Detect which cell encompasses the target text, then output its (x, y) center coordinate. 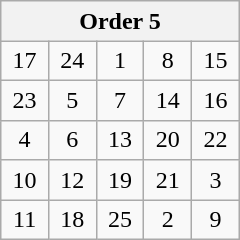
13 (120, 140)
22 (216, 140)
14 (168, 100)
10 (25, 180)
5 (72, 100)
11 (25, 220)
25 (120, 220)
8 (168, 60)
24 (72, 60)
20 (168, 140)
16 (216, 100)
23 (25, 100)
3 (216, 180)
7 (120, 100)
6 (72, 140)
19 (120, 180)
12 (72, 180)
Order 5 (120, 21)
9 (216, 220)
21 (168, 180)
4 (25, 140)
17 (25, 60)
1 (120, 60)
15 (216, 60)
18 (72, 220)
2 (168, 220)
